Pinpoint the cell where the given text exists, returning its (x, y) midpoint coordinate. 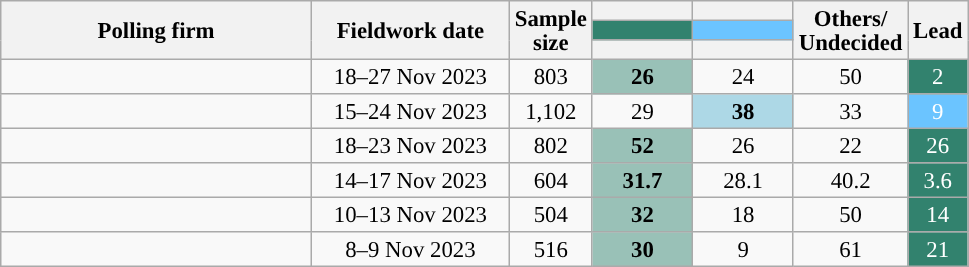
516 (550, 250)
Sample size (550, 30)
18–23 Nov 2023 (410, 146)
29 (642, 112)
21 (938, 250)
14–17 Nov 2023 (410, 180)
52 (642, 146)
2 (938, 78)
8–9 Nov 2023 (410, 250)
504 (550, 216)
15–24 Nov 2023 (410, 112)
32 (642, 216)
802 (550, 146)
Fieldwork date (410, 30)
Lead (938, 30)
61 (850, 250)
40.2 (850, 180)
803 (550, 78)
604 (550, 180)
3.6 (938, 180)
28.1 (744, 180)
1,102 (550, 112)
Polling firm (156, 30)
18–27 Nov 2023 (410, 78)
18 (744, 216)
Others/Undecided (850, 30)
38 (744, 112)
31.7 (642, 180)
10–13 Nov 2023 (410, 216)
24 (744, 78)
14 (938, 216)
22 (850, 146)
33 (850, 112)
30 (642, 250)
